Search for the cell housing the specified text and yield its (X, Y) center coordinate. 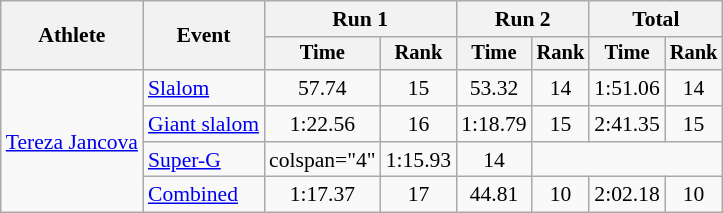
2:41.35 (626, 124)
Tereza Jancova (72, 141)
1:22.56 (322, 124)
1:15.93 (418, 160)
Run 1 (360, 19)
Super-G (204, 160)
1:51.06 (626, 88)
Giant slalom (204, 124)
2:02.18 (626, 195)
44.81 (494, 195)
Combined (204, 195)
colspan="4" (322, 160)
Slalom (204, 88)
Run 2 (522, 19)
57.74 (322, 88)
53.32 (494, 88)
Athlete (72, 36)
Total (656, 19)
17 (418, 195)
16 (418, 124)
1:18.79 (494, 124)
1:17.37 (322, 195)
Event (204, 36)
